Locate the cell with the specified text and output its [x, y] center coordinate. 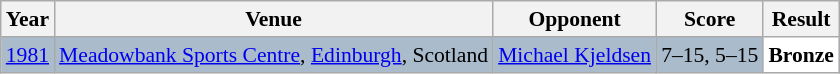
7–15, 5–15 [710, 55]
Result [801, 19]
Michael Kjeldsen [574, 55]
Year [28, 19]
Venue [274, 19]
Meadowbank Sports Centre, Edinburgh, Scotland [274, 55]
Bronze [801, 55]
Score [710, 19]
1981 [28, 55]
Opponent [574, 19]
